Find where the given text appears and provide that cell's center as (X, Y) coordinate. 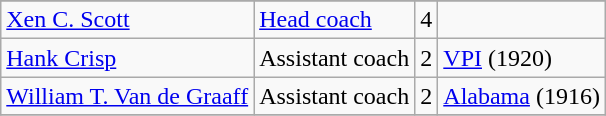
4 (426, 20)
Hank Crisp (128, 58)
Head coach (334, 20)
Alabama (1916) (522, 96)
William T. Van de Graaff (128, 96)
VPI (1920) (522, 58)
Xen C. Scott (128, 20)
